Return the [x, y] coordinate for the center point of the cell that contains the specified text.  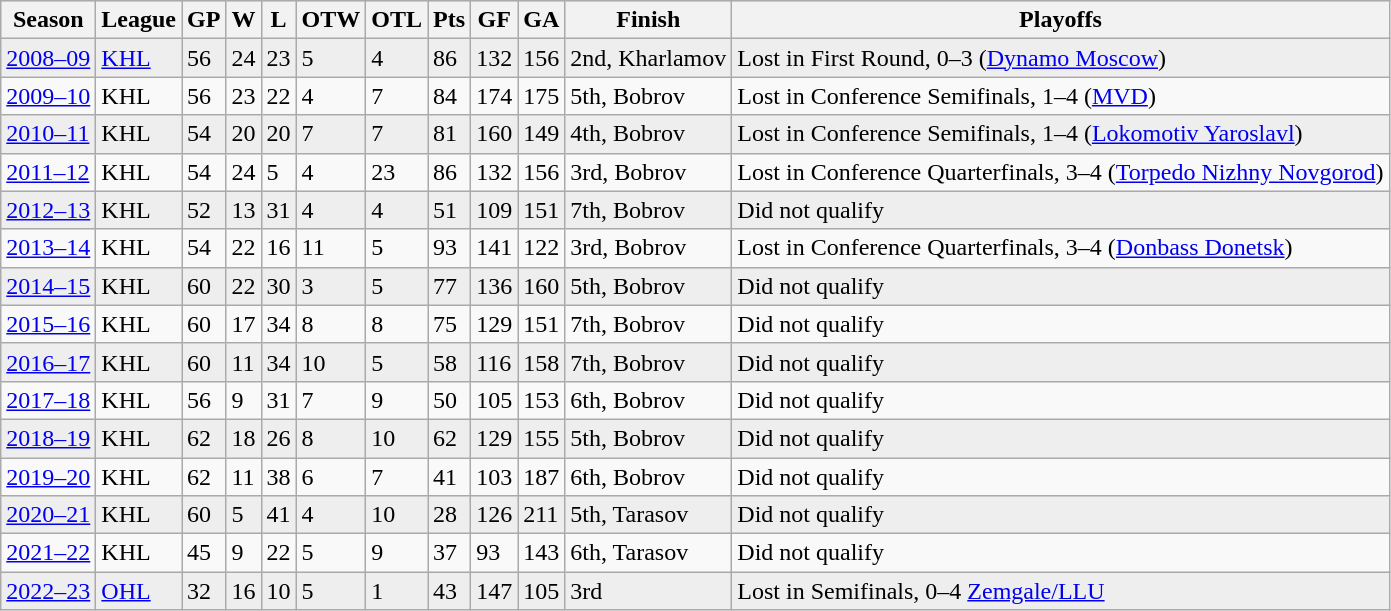
2015–16 [48, 324]
26 [278, 438]
147 [494, 591]
103 [494, 477]
122 [542, 248]
2022–23 [48, 591]
13 [244, 210]
3rd [648, 591]
2017–18 [48, 400]
W [244, 20]
45 [204, 553]
2020–21 [48, 515]
77 [450, 286]
81 [450, 134]
Pts [450, 20]
GF [494, 20]
4th, Bobrov [648, 134]
2018–19 [48, 438]
Lost in Conference Quarterfinals, 3–4 (Donbass Donetsk) [1060, 248]
Lost in Conference Semifinals, 1–4 (Lokomotiv Yaroslavl) [1060, 134]
2009–10 [48, 96]
5th, Tarasov [648, 515]
GA [542, 20]
2014–15 [48, 286]
OTL [397, 20]
116 [494, 362]
30 [278, 286]
2nd, Kharlamov [648, 58]
OHL [139, 591]
6th, Tarasov [648, 553]
155 [542, 438]
175 [542, 96]
Lost in Conference Semifinals, 1–4 (MVD) [1060, 96]
187 [542, 477]
17 [244, 324]
136 [494, 286]
Lost in Conference Quarterfinals, 3–4 (Torpedo Nizhny Novgorod) [1060, 172]
58 [450, 362]
Lost in Semifinals, 0–4 Zemgale/LLU [1060, 591]
6 [331, 477]
84 [450, 96]
L [278, 20]
211 [542, 515]
126 [494, 515]
2010–11 [48, 134]
2021–22 [48, 553]
2011–12 [48, 172]
52 [204, 210]
2012–13 [48, 210]
2008–09 [48, 58]
1 [397, 591]
2016–17 [48, 362]
158 [542, 362]
143 [542, 553]
141 [494, 248]
OTW [331, 20]
38 [278, 477]
28 [450, 515]
2019–20 [48, 477]
32 [204, 591]
51 [450, 210]
37 [450, 553]
153 [542, 400]
174 [494, 96]
109 [494, 210]
43 [450, 591]
3 [331, 286]
Playoffs [1060, 20]
Finish [648, 20]
2013–14 [48, 248]
League [139, 20]
50 [450, 400]
Season [48, 20]
18 [244, 438]
75 [450, 324]
Lost in First Round, 0–3 (Dynamo Moscow) [1060, 58]
149 [542, 134]
GP [204, 20]
